Output the (X, Y) coordinate of the center of the cell containing the given text.  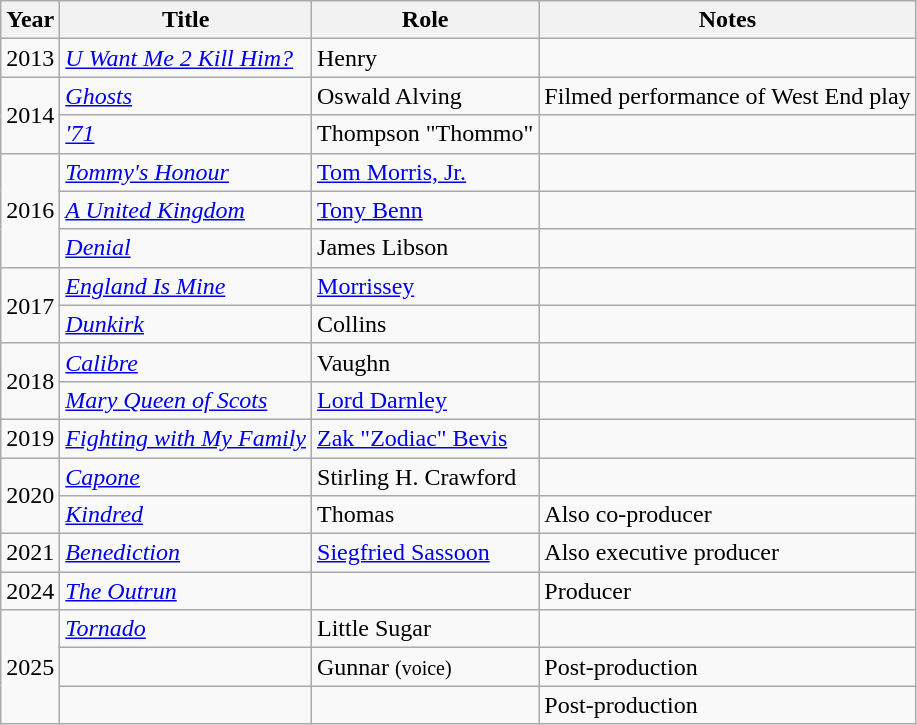
James Libson (426, 248)
Title (186, 20)
Thompson "Thommo" (426, 134)
Oswald Alving (426, 96)
2014 (30, 115)
2018 (30, 381)
Benediction (186, 553)
2016 (30, 210)
2019 (30, 438)
Mary Queen of Scots (186, 400)
Producer (728, 591)
2021 (30, 553)
2017 (30, 305)
Thomas (426, 515)
Tommy's Honour (186, 172)
Role (426, 20)
Morrissey (426, 286)
A United Kingdom (186, 210)
Vaughn (426, 362)
Kindred (186, 515)
2020 (30, 496)
Filmed performance of West End play (728, 96)
Notes (728, 20)
Zak "Zodiac" Bevis (426, 438)
Capone (186, 477)
Siegfried Sassoon (426, 553)
U Want Me 2 Kill Him? (186, 58)
Denial (186, 248)
2013 (30, 58)
Tony Benn (426, 210)
Lord Darnley (426, 400)
The Outrun (186, 591)
Fighting with My Family (186, 438)
2024 (30, 591)
Dunkirk (186, 324)
Henry (426, 58)
Also executive producer (728, 553)
Little Sugar (426, 629)
Stirling H. Crawford (426, 477)
Tom Morris, Jr. (426, 172)
Collins (426, 324)
Gunnar (voice) (426, 667)
Calibre (186, 362)
England Is Mine (186, 286)
Tornado (186, 629)
Year (30, 20)
Ghosts (186, 96)
Also co-producer (728, 515)
'71 (186, 134)
2025 (30, 667)
